Find where the given text appears and provide that cell's center as [X, Y] coordinate. 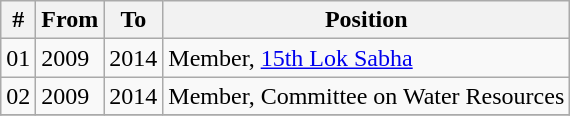
To [134, 20]
Position [366, 20]
01 [18, 58]
02 [18, 96]
Member, 15th Lok Sabha [366, 58]
Member, Committee on Water Resources [366, 96]
From [70, 20]
# [18, 20]
